Find where the given text appears and provide that cell's center as [x, y] coordinate. 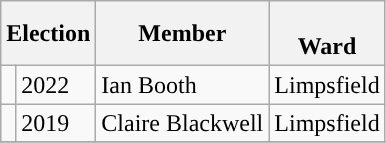
2019 [56, 123]
Member [182, 34]
Ward [327, 34]
2022 [56, 85]
Claire Blackwell [182, 123]
Ian Booth [182, 85]
Election [48, 34]
